From the cell containing the given text, extract its center point as (x, y) coordinate. 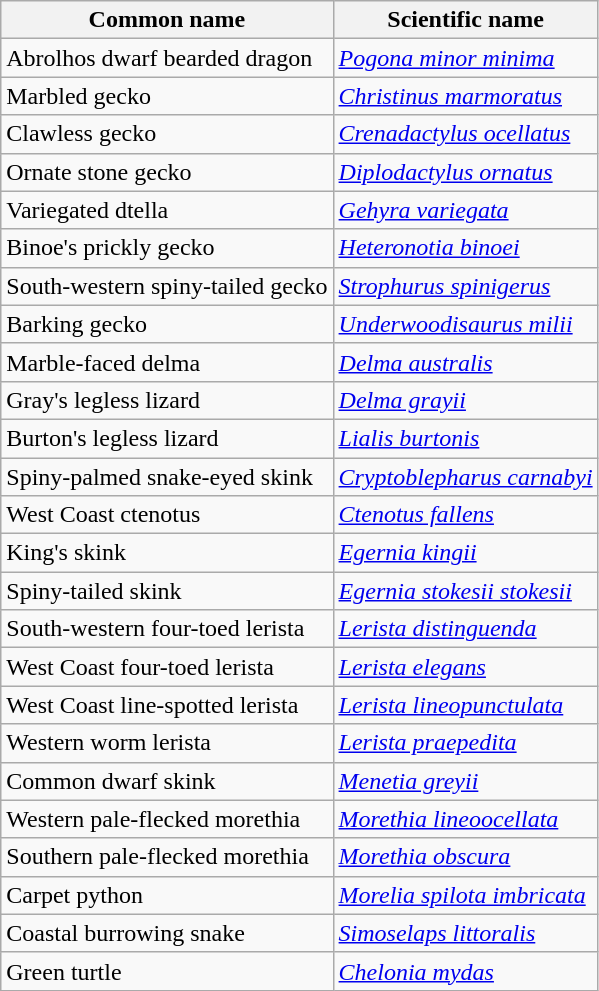
Binoe's prickly gecko (167, 248)
Lerista lineopunctulata (466, 705)
Gehyra variegata (466, 210)
Barking gecko (167, 324)
Pogona minor minima (466, 58)
Cryptoblepharus carnabyi (466, 477)
Common dwarf skink (167, 781)
South-western spiny-tailed gecko (167, 286)
Gray's legless lizard (167, 400)
Green turtle (167, 971)
Carpet python (167, 895)
Simoselaps littoralis (466, 933)
Spiny-tailed skink (167, 591)
Lerista elegans (466, 667)
West Coast four-toed lerista (167, 667)
Coastal burrowing snake (167, 933)
Egernia kingii (466, 553)
Morethia obscura (466, 857)
Morethia lineoocellata (466, 819)
Menetia greyii (466, 781)
Spiny-palmed snake-eyed skink (167, 477)
Underwoodisaurus milii (466, 324)
Chelonia mydas (466, 971)
Lerista distinguenda (466, 629)
Variegated dtella (167, 210)
Lerista praepedita (466, 743)
King's skink (167, 553)
Common name (167, 20)
West Coast ctenotus (167, 515)
Western pale-flecked morethia (167, 819)
Crenadactylus ocellatus (466, 134)
Abrolhos dwarf bearded dragon (167, 58)
Strophurus spinigerus (466, 286)
Lialis burtonis (466, 438)
West Coast line-spotted lerista (167, 705)
Egernia stokesii stokesii (466, 591)
Clawless gecko (167, 134)
Ornate stone gecko (167, 172)
Delma grayii (466, 400)
Western worm lerista (167, 743)
Morelia spilota imbricata (466, 895)
Marbled gecko (167, 96)
Marble-faced delma (167, 362)
Burton's legless lizard (167, 438)
Scientific name (466, 20)
South-western four-toed lerista (167, 629)
Ctenotus fallens (466, 515)
Delma australis (466, 362)
Diplodactylus ornatus (466, 172)
Heteronotia binoei (466, 248)
Southern pale-flecked morethia (167, 857)
Christinus marmoratus (466, 96)
